Extract the (x, y) coordinate from the center of the cell holding the provided text.  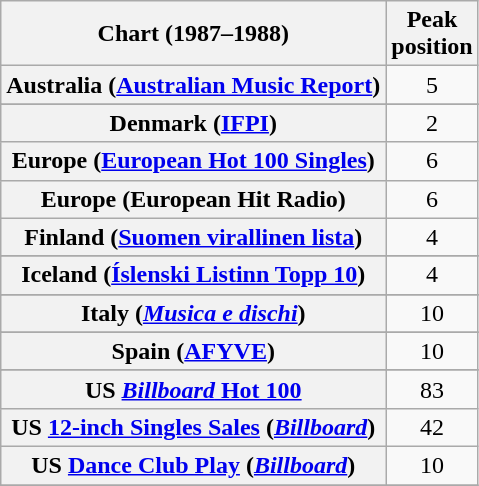
Finland (Suomen virallinen lista) (194, 237)
US Billboard Hot 100 (194, 389)
US 12-inch Singles Sales (Billboard) (194, 427)
Iceland (Íslenski Listinn Topp 10) (194, 275)
42 (432, 427)
Chart (1987–1988) (194, 34)
Italy (Musica e dischi) (194, 313)
Peakposition (432, 34)
Spain (AFYVE) (194, 351)
5 (432, 85)
Europe (European Hit Radio) (194, 199)
Europe (European Hot 100 Singles) (194, 161)
Australia (Australian Music Report) (194, 85)
2 (432, 123)
Denmark (IFPI) (194, 123)
US Dance Club Play (Billboard) (194, 465)
83 (432, 389)
